Extract the [X, Y] coordinate from the center of the cell holding the provided text.  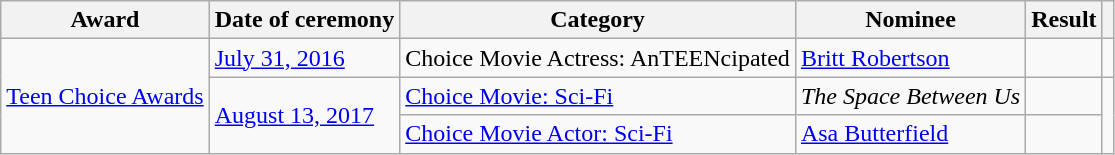
Date of ceremony [304, 20]
Choice Movie Actor: Sci-Fi [598, 134]
Choice Movie Actress: AnTEENcipated [598, 58]
Result [1064, 20]
Britt Robertson [910, 58]
Choice Movie: Sci-Fi [598, 96]
Asa Butterfield [910, 134]
The Space Between Us [910, 96]
Nominee [910, 20]
July 31, 2016 [304, 58]
Teen Choice Awards [105, 96]
Category [598, 20]
Award [105, 20]
August 13, 2017 [304, 115]
